Locate the cell with the specified text and output its (X, Y) center coordinate. 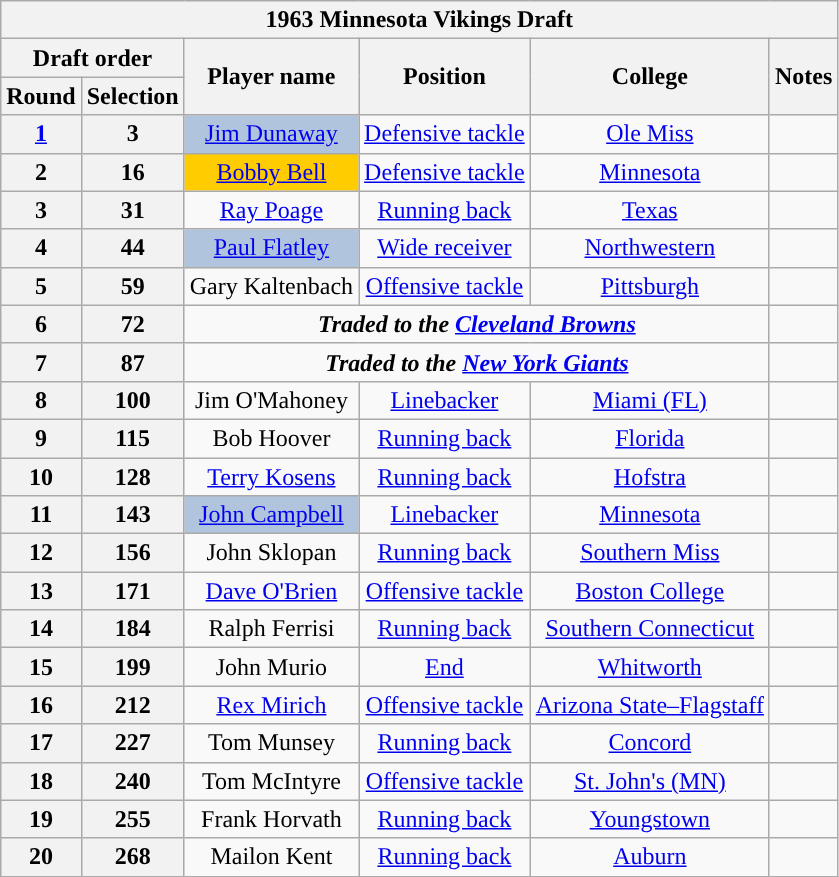
Concord (650, 743)
31 (132, 210)
5 (41, 286)
115 (132, 438)
100 (132, 400)
Ray Poage (271, 210)
11 (41, 515)
2 (41, 172)
Bob Hoover (271, 438)
212 (132, 705)
Draft order (92, 58)
Bobby Bell (271, 172)
6 (41, 324)
13 (41, 591)
Tom Munsey (271, 743)
9 (41, 438)
18 (41, 781)
7 (41, 362)
Paul Flatley (271, 248)
15 (41, 667)
1 (41, 134)
Jim Dunaway (271, 134)
227 (132, 743)
Pittsburgh (650, 286)
87 (132, 362)
Tom McIntyre (271, 781)
44 (132, 248)
Whitworth (650, 667)
Texas (650, 210)
1963 Minnesota Vikings Draft (420, 20)
Traded to the Cleveland Browns (476, 324)
199 (132, 667)
Miami (FL) (650, 400)
19 (41, 819)
Player name (271, 77)
Ole Miss (650, 134)
17 (41, 743)
240 (132, 781)
John Murio (271, 667)
8 (41, 400)
20 (41, 857)
Florida (650, 438)
Gary Kaltenbach (271, 286)
128 (132, 477)
College (650, 77)
Frank Horvath (271, 819)
12 (41, 553)
10 (41, 477)
143 (132, 515)
John Campbell (271, 515)
72 (132, 324)
171 (132, 591)
4 (41, 248)
Notes (803, 77)
Traded to the New York Giants (476, 362)
Boston College (650, 591)
14 (41, 629)
Arizona State–Flagstaff (650, 705)
Terry Kosens (271, 477)
Jim O'Mahoney (271, 400)
Round (41, 96)
268 (132, 857)
Selection (132, 96)
Mailon Kent (271, 857)
59 (132, 286)
End (445, 667)
Ralph Ferrisi (271, 629)
Position (445, 77)
Hofstra (650, 477)
Southern Miss (650, 553)
St. John's (MN) (650, 781)
John Sklopan (271, 553)
Rex Mirich (271, 705)
156 (132, 553)
255 (132, 819)
Northwestern (650, 248)
Southern Connecticut (650, 629)
Wide receiver (445, 248)
Dave O'Brien (271, 591)
Auburn (650, 857)
184 (132, 629)
Youngstown (650, 819)
